Provide the (x, y) coordinate of the cell's center where the given text is located.  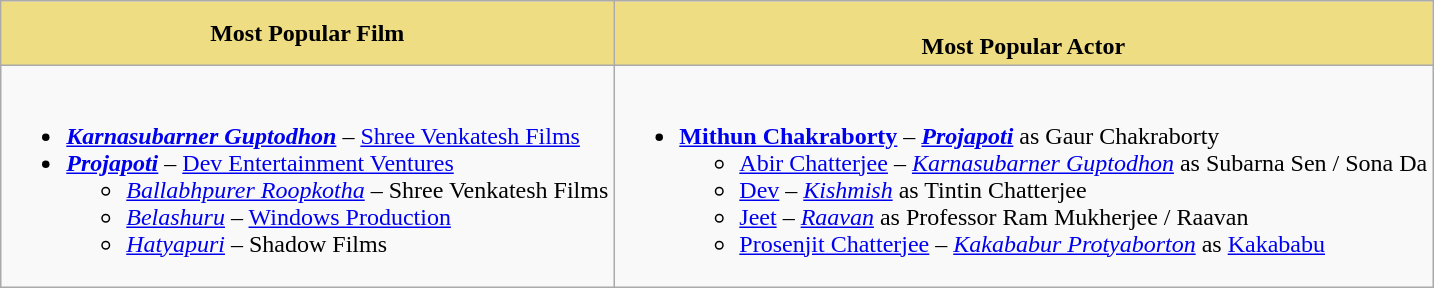
Most Popular Actor (1024, 34)
Most Popular Film (308, 34)
